Identify which cell holds the provided text, then report its [x, y] central coordinate. 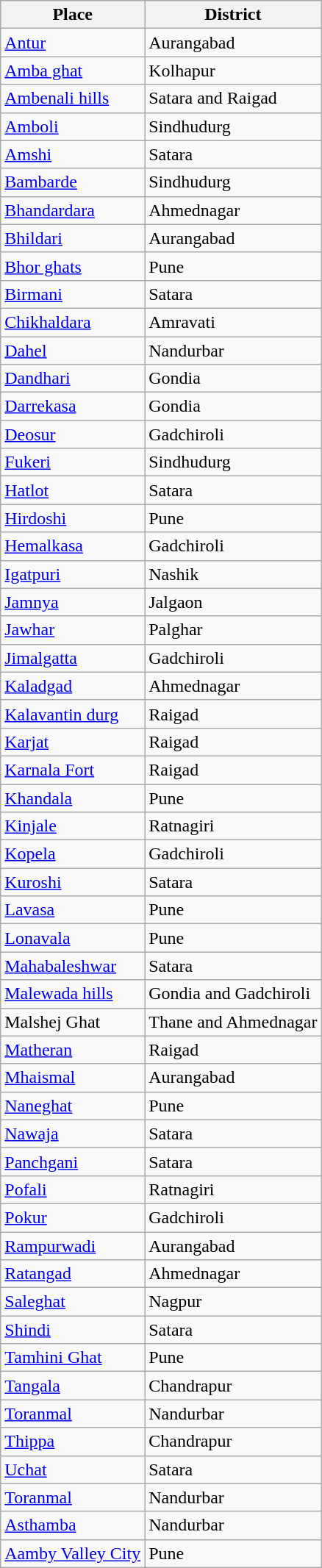
Tamhini Ghat [73, 1358]
Lonavala [73, 938]
Karjat [73, 742]
Darrekasa [73, 407]
Uchat [73, 1469]
Matheran [73, 1050]
Satara and Raigad [233, 99]
Ratangad [73, 1274]
Karnala Fort [73, 770]
Jamnya [73, 602]
Kolhapur [233, 71]
Lavasa [73, 910]
Nagpur [233, 1302]
Dahel [73, 351]
Bhor ghats [73, 266]
Malewada hills [73, 994]
Gondia and Gadchiroli [233, 994]
Kalavantin durg [73, 714]
District [233, 15]
Shindi [73, 1330]
Hirdoshi [73, 518]
Thippa [73, 1442]
Thane and Ahmednagar [233, 1022]
Hemalkasa [73, 546]
Saleghat [73, 1302]
Bhandardara [73, 210]
Kinjale [73, 826]
Kopela [73, 854]
Bhildari [73, 238]
Asthamba [73, 1525]
Rampurwadi [73, 1246]
Kuroshi [73, 882]
Birmani [73, 294]
Amba ghat [73, 71]
Deosur [73, 434]
Jalgaon [233, 602]
Panchgani [73, 1161]
Tangala [73, 1386]
Bambarde [73, 182]
Dandhari [73, 379]
Ambenali hills [73, 99]
Nashik [233, 574]
Place [73, 15]
Antur [73, 43]
Aamby Valley City [73, 1553]
Nawaja [73, 1134]
Mahabaleshwar [73, 966]
Jimalgatta [73, 658]
Malshej Ghat [73, 1022]
Igatpuri [73, 574]
Amshi [73, 154]
Jawhar [73, 630]
Naneghat [73, 1106]
Hatlot [73, 490]
Palghar [233, 630]
Amravati [233, 322]
Chikhaldara [73, 322]
Pofali [73, 1189]
Amboli [73, 126]
Fukeri [73, 462]
Mhaismal [73, 1078]
Pokur [73, 1217]
Khandala [73, 798]
Kaladgad [73, 686]
